Return [x, y] of the center of cell containing provided text 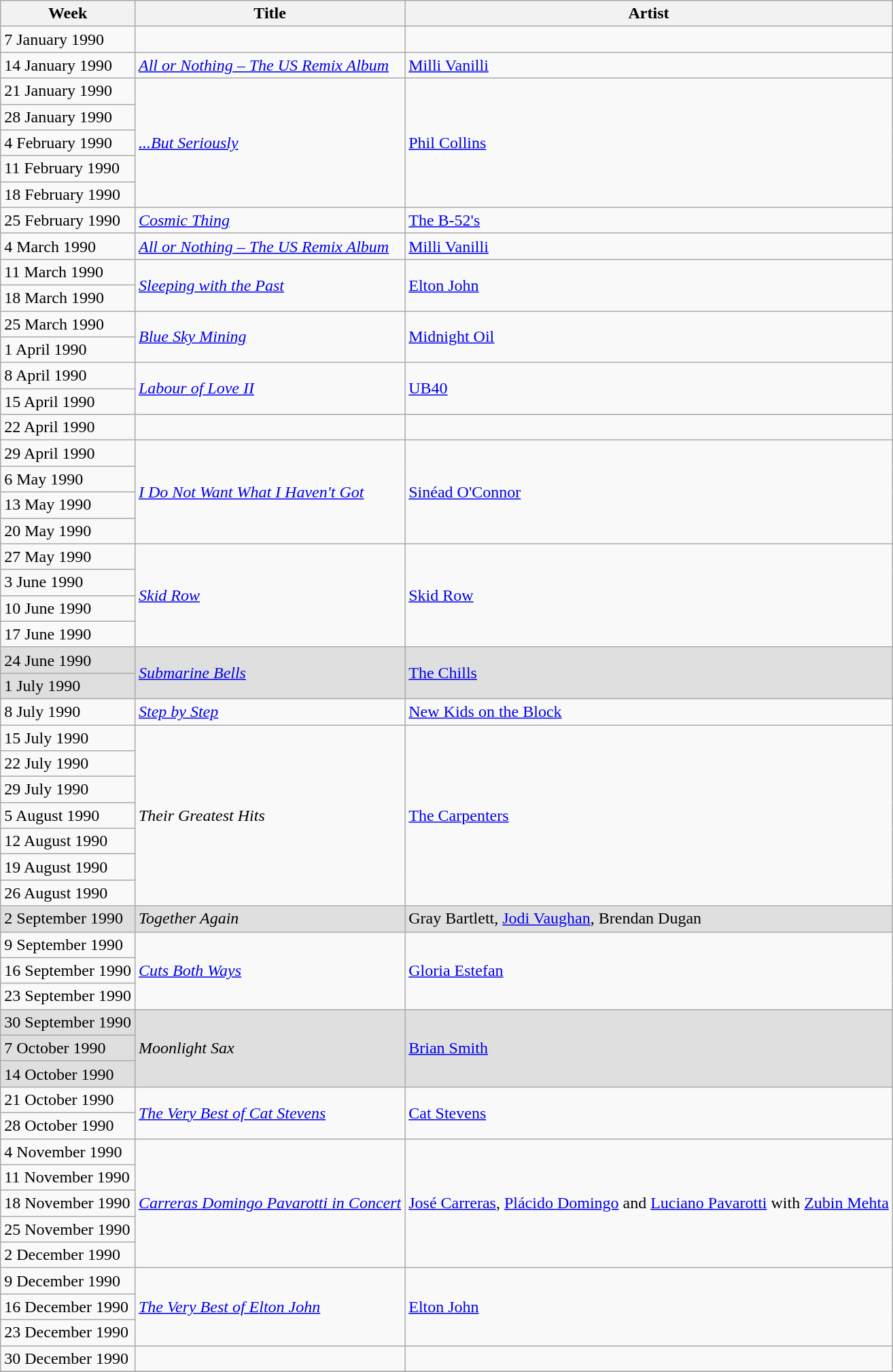
3 June 1990 [68, 582]
9 December 1990 [68, 1281]
Carreras Domingo Pavarotti in Concert [269, 1203]
18 March 1990 [68, 298]
11 November 1990 [68, 1178]
Moonlight Sax [269, 1048]
The B-52's [649, 220]
7 October 1990 [68, 1048]
Blue Sky Mining [269, 337]
The Very Best of Cat Stevens [269, 1112]
14 January 1990 [68, 65]
29 April 1990 [68, 453]
17 June 1990 [68, 634]
5 August 1990 [68, 815]
18 February 1990 [68, 194]
4 March 1990 [68, 246]
28 October 1990 [68, 1125]
Sleeping with the Past [269, 285]
1 April 1990 [68, 350]
30 December 1990 [68, 1358]
10 June 1990 [68, 608]
Gray Bartlett, Jodi Vaughan, Brendan Dugan [649, 919]
15 July 1990 [68, 737]
28 January 1990 [68, 117]
25 November 1990 [68, 1229]
Cosmic Thing [269, 220]
4 November 1990 [68, 1152]
8 July 1990 [68, 711]
9 September 1990 [68, 945]
20 May 1990 [68, 531]
1 July 1990 [68, 686]
29 July 1990 [68, 790]
Cuts Both Ways [269, 970]
Phil Collins [649, 143]
Week [68, 14]
Their Greatest Hits [269, 815]
The Very Best of Elton John [269, 1307]
22 July 1990 [68, 764]
Sinéad O'Connor [649, 492]
25 February 1990 [68, 220]
11 February 1990 [68, 169]
15 April 1990 [68, 402]
23 September 1990 [68, 996]
José Carreras, Plácido Domingo and Luciano Pavarotti with Zubin Mehta [649, 1203]
Title [269, 14]
26 August 1990 [68, 893]
13 May 1990 [68, 505]
7 January 1990 [68, 39]
...But Seriously [269, 143]
Artist [649, 14]
12 August 1990 [68, 841]
23 December 1990 [68, 1333]
25 March 1990 [68, 324]
6 May 1990 [68, 479]
30 September 1990 [68, 1022]
16 December 1990 [68, 1307]
19 August 1990 [68, 867]
22 April 1990 [68, 427]
New Kids on the Block [649, 711]
21 October 1990 [68, 1100]
4 February 1990 [68, 143]
11 March 1990 [68, 272]
18 November 1990 [68, 1203]
UB40 [649, 389]
24 June 1990 [68, 660]
27 May 1990 [68, 557]
2 December 1990 [68, 1255]
Submarine Bells [269, 673]
Labour of Love II [269, 389]
The Carpenters [649, 815]
16 September 1990 [68, 970]
Together Again [269, 919]
14 October 1990 [68, 1074]
Brian Smith [649, 1048]
Cat Stevens [649, 1112]
The Chills [649, 673]
2 September 1990 [68, 919]
Step by Step [269, 711]
I Do Not Want What I Haven't Got [269, 492]
8 April 1990 [68, 376]
Midnight Oil [649, 337]
21 January 1990 [68, 91]
Gloria Estefan [649, 970]
